Scan for the cell matching the given text and deliver its [X, Y] coordinate at center. 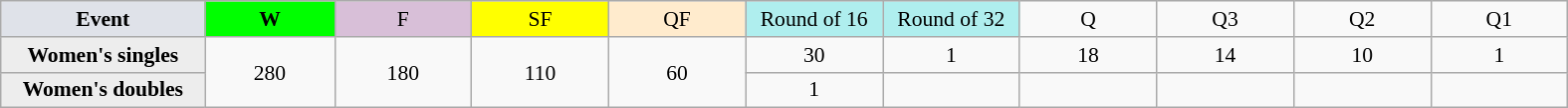
Round of 16 [814, 19]
Women's doubles [104, 90]
30 [814, 55]
60 [677, 72]
SF [541, 19]
280 [270, 72]
Women's singles [104, 55]
180 [403, 72]
18 [1088, 55]
110 [541, 72]
Q2 [1362, 19]
QF [677, 19]
Q1 [1499, 19]
Q [1088, 19]
Round of 32 [951, 19]
10 [1362, 55]
F [403, 19]
Q3 [1226, 19]
14 [1226, 55]
W [270, 19]
Event [104, 19]
